Search for the cell housing the specified text and yield its [X, Y] center coordinate. 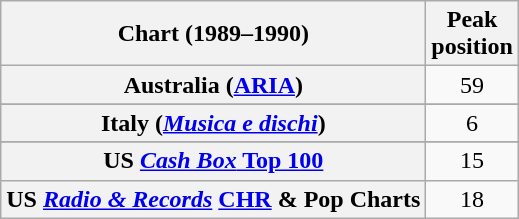
59 [472, 85]
Italy (Musica e dischi) [214, 123]
Australia (ARIA) [214, 85]
15 [472, 161]
Peakposition [472, 34]
18 [472, 199]
US Radio & Records CHR & Pop Charts [214, 199]
Chart (1989–1990) [214, 34]
US Cash Box Top 100 [214, 161]
6 [472, 123]
